From the cell containing the given text, extract its center point as (X, Y) coordinate. 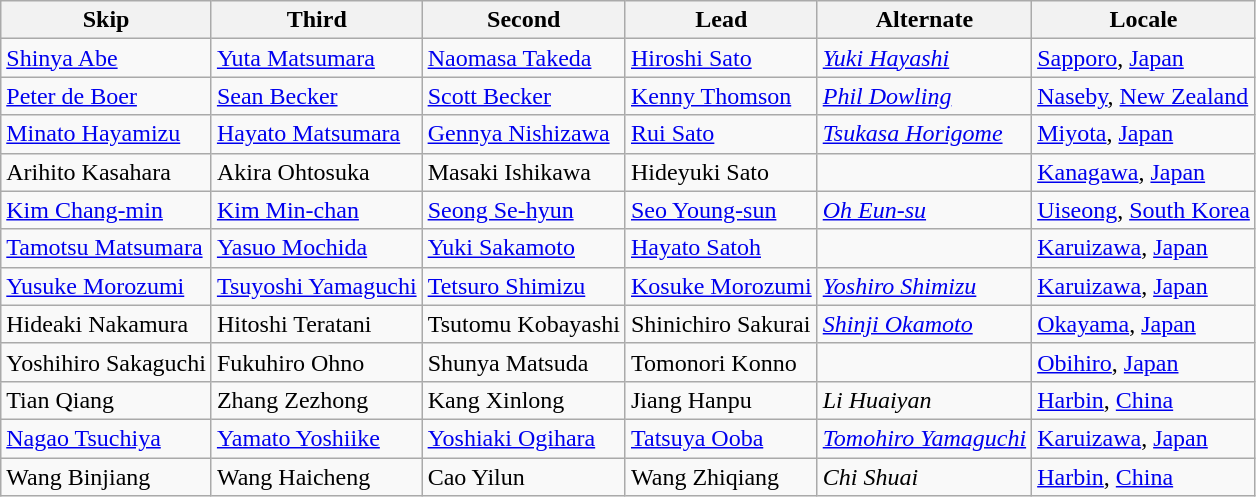
Alternate (924, 20)
Miyota, Japan (1144, 134)
Hiroshi Sato (721, 58)
Skip (106, 20)
Sapporo, Japan (1144, 58)
Tamotsu Matsumara (106, 248)
Jiang Hanpu (721, 400)
Tetsuro Shimizu (524, 286)
Tian Qiang (106, 400)
Hideaki Nakamura (106, 324)
Wang Binjiang (106, 477)
Tsuyoshi Yamaguchi (316, 286)
Wang Haicheng (316, 477)
Yuta Matsumara (316, 58)
Tatsuya Ooba (721, 438)
Arihito Kasahara (106, 172)
Okayama, Japan (1144, 324)
Cao Yilun (524, 477)
Tsutomu Kobayashi (524, 324)
Chi Shuai (924, 477)
Zhang Zezhong (316, 400)
Peter de Boer (106, 96)
Yusuke Morozumi (106, 286)
Hideyuki Sato (721, 172)
Hayato Matsumara (316, 134)
Gennya Nishizawa (524, 134)
Hitoshi Teratani (316, 324)
Oh Eun-su (924, 210)
Seo Young-sun (721, 210)
Seong Se-hyun (524, 210)
Wang Zhiqiang (721, 477)
Shinichiro Sakurai (721, 324)
Obihiro, Japan (1144, 362)
Masaki Ishikawa (524, 172)
Shinji Okamoto (924, 324)
Lead (721, 20)
Tsukasa Horigome (924, 134)
Rui Sato (721, 134)
Yoshiro Shimizu (924, 286)
Yamato Yoshiike (316, 438)
Yoshiaki Ogihara (524, 438)
Scott Becker (524, 96)
Locale (1144, 20)
Kang Xinlong (524, 400)
Kim Min-chan (316, 210)
Tomohiro Yamaguchi (924, 438)
Second (524, 20)
Yuki Hayashi (924, 58)
Third (316, 20)
Nagao Tsuchiya (106, 438)
Uiseong, South Korea (1144, 210)
Sean Becker (316, 96)
Naomasa Takeda (524, 58)
Yoshihiro Sakaguchi (106, 362)
Kim Chang-min (106, 210)
Akira Ohtosuka (316, 172)
Tomonori Konno (721, 362)
Fukuhiro Ohno (316, 362)
Naseby, New Zealand (1144, 96)
Shinya Abe (106, 58)
Phil Dowling (924, 96)
Yasuo Mochida (316, 248)
Hayato Satoh (721, 248)
Shunya Matsuda (524, 362)
Minato Hayamizu (106, 134)
Kanagawa, Japan (1144, 172)
Kosuke Morozumi (721, 286)
Yuki Sakamoto (524, 248)
Kenny Thomson (721, 96)
Li Huaiyan (924, 400)
